Extract the (X, Y) coordinate from the center of the cell holding the provided text.  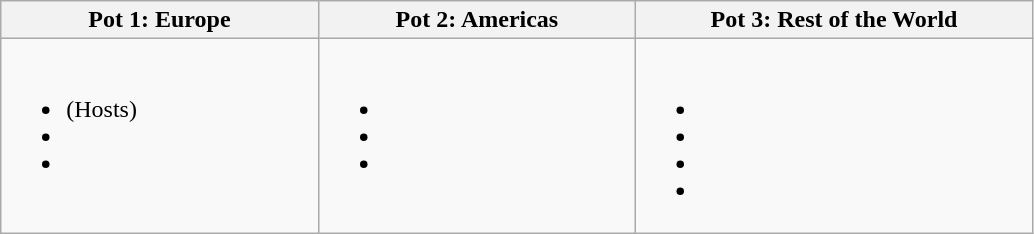
Pot 1: Europe (160, 20)
Pot 2: Americas (476, 20)
Pot 3: Rest of the World (834, 20)
(Hosts) (160, 136)
